Extract the [X, Y] coordinate from the center of the cell holding the provided text.  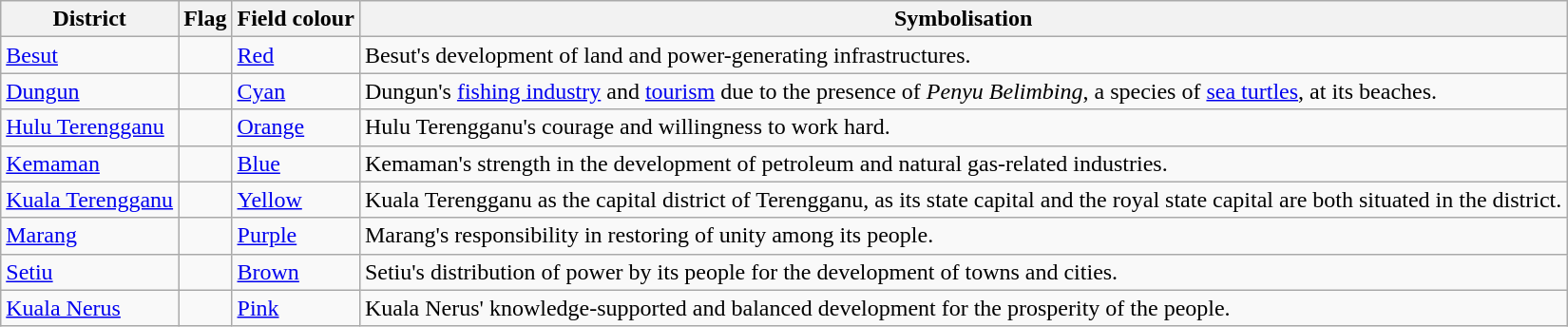
Kuala Nerus [89, 308]
Besut [89, 55]
District [89, 19]
Dungun's fishing industry and tourism due to the presence of Penyu Belimbing, a species of sea turtles, at its beaches. [963, 91]
Symbolisation [963, 19]
Besut's development of land and power-generating infrastructures. [963, 55]
Pink [296, 308]
Setiu's distribution of power by its people for the development of towns and cities. [963, 272]
Kuala Nerus' knowledge-supported and balanced development for the prosperity of the people. [963, 308]
Field colour [296, 19]
Kuala Terengganu [89, 200]
Hulu Terengganu [89, 127]
Dungun [89, 91]
Cyan [296, 91]
Kemaman's strength in the development of petroleum and natural gas-related industries. [963, 163]
Purple [296, 236]
Kemaman [89, 163]
Red [296, 55]
Kuala Terengganu as the capital district of Terengganu, as its state capital and the royal state capital are both situated in the district. [963, 200]
Setiu [89, 272]
Flag [205, 19]
Marang [89, 236]
Hulu Terengganu's courage and willingness to work hard. [963, 127]
Brown [296, 272]
Marang's responsibility in restoring of unity among its people. [963, 236]
Blue [296, 163]
Orange [296, 127]
Yellow [296, 200]
